Locate the cell with the specified text and output its [X, Y] center coordinate. 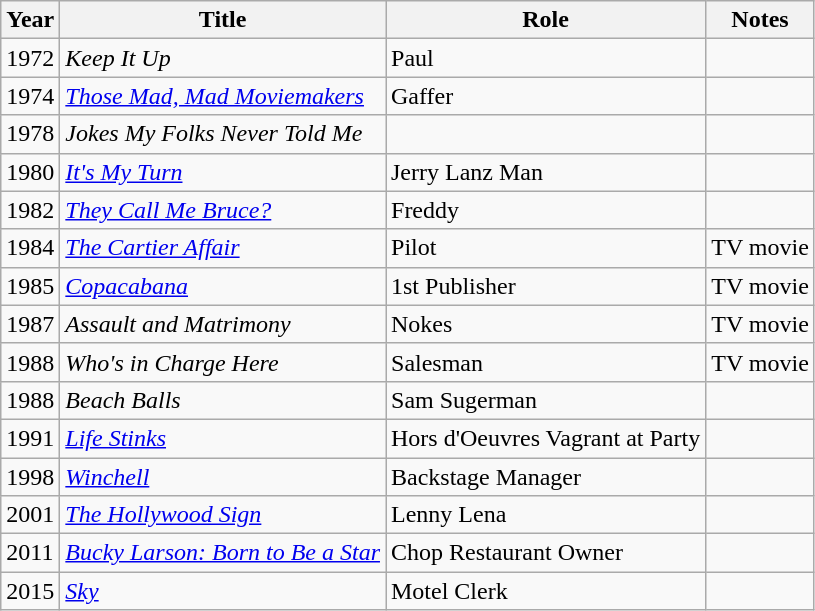
Assault and Matrimony [223, 324]
Copacabana [223, 286]
1984 [30, 248]
1st Publisher [546, 286]
Salesman [546, 362]
2011 [30, 553]
The Cartier Affair [223, 248]
1991 [30, 438]
1974 [30, 96]
Backstage Manager [546, 477]
Pilot [546, 248]
Bucky Larson: Born to Be a Star [223, 553]
Lenny Lena [546, 515]
Gaffer [546, 96]
1998 [30, 477]
Nokes [546, 324]
Sam Sugerman [546, 400]
The Hollywood Sign [223, 515]
Motel Clerk [546, 591]
1987 [30, 324]
1980 [30, 172]
1978 [30, 134]
1982 [30, 210]
Beach Balls [223, 400]
Those Mad, Mad Moviemakers [223, 96]
2001 [30, 515]
They Call Me Bruce? [223, 210]
1985 [30, 286]
Paul [546, 58]
Winchell [223, 477]
Chop Restaurant Owner [546, 553]
Who's in Charge Here [223, 362]
Notes [760, 20]
Role [546, 20]
Freddy [546, 210]
Year [30, 20]
1972 [30, 58]
Life Stinks [223, 438]
Sky [223, 591]
Jokes My Folks Never Told Me [223, 134]
2015 [30, 591]
Keep It Up [223, 58]
It's My Turn [223, 172]
Title [223, 20]
Hors d'Oeuvres Vagrant at Party [546, 438]
Jerry Lanz Man [546, 172]
